Find where the given text appears and provide that cell's center as [X, Y] coordinate. 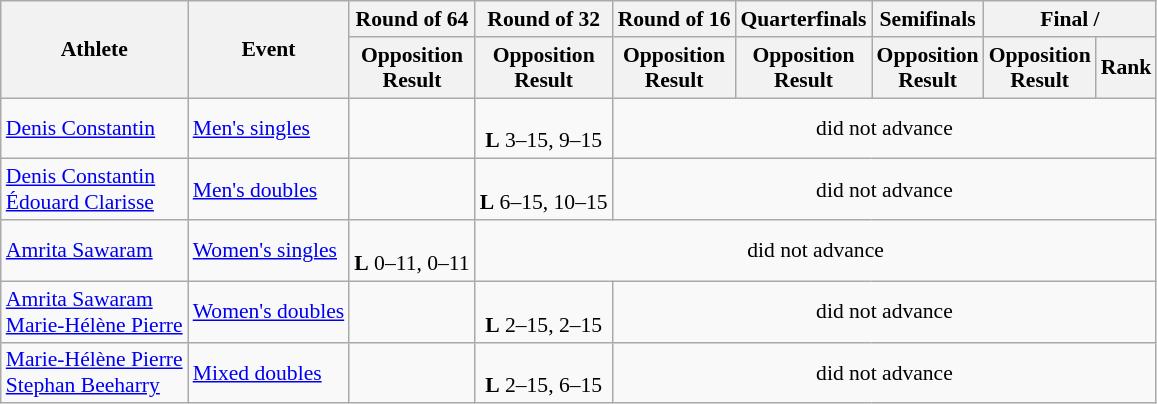
L 2–15, 2–15 [544, 312]
Round of 64 [412, 19]
Marie-Hélène PierreStephan Beeharry [94, 372]
L 6–15, 10–15 [544, 190]
Women's singles [269, 250]
Denis ConstantinÉdouard Clarisse [94, 190]
L 3–15, 9–15 [544, 128]
Round of 32 [544, 19]
Semifinals [928, 19]
Men's doubles [269, 190]
Women's doubles [269, 312]
Event [269, 50]
Mixed doubles [269, 372]
Quarterfinals [803, 19]
Round of 16 [674, 19]
Amrita SawaramMarie-Hélène Pierre [94, 312]
Amrita Sawaram [94, 250]
Rank [1126, 68]
Denis Constantin [94, 128]
Athlete [94, 50]
Final / [1070, 19]
L 0–11, 0–11 [412, 250]
L 2–15, 6–15 [544, 372]
Men's singles [269, 128]
